Locate the cell with the specified text and output its (x, y) center coordinate. 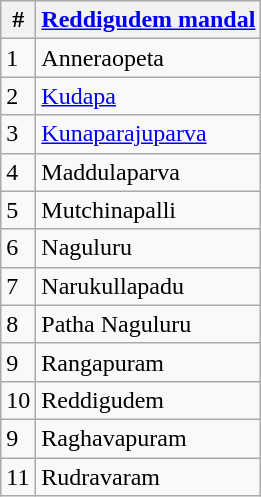
11 (18, 477)
Reddigudem (148, 400)
Raghavapuram (148, 438)
Kudapa (148, 96)
3 (18, 134)
Narukullapadu (148, 286)
Reddigudem mandal (148, 20)
4 (18, 172)
Rudravaram (148, 477)
1 (18, 58)
10 (18, 400)
5 (18, 210)
Patha Naguluru (148, 324)
Naguluru (148, 248)
Maddulaparva (148, 172)
6 (18, 248)
Anneraopeta (148, 58)
Rangapuram (148, 362)
Kunaparajuparva (148, 134)
7 (18, 286)
Mutchinapalli (148, 210)
8 (18, 324)
2 (18, 96)
# (18, 20)
